Search for the cell housing the specified text and yield its (X, Y) center coordinate. 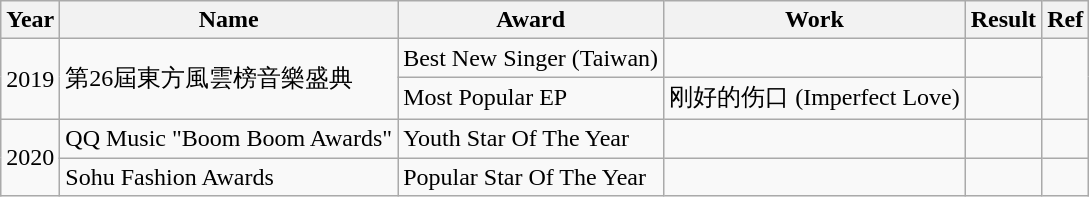
Ref (1066, 20)
2019 (30, 80)
2020 (30, 157)
Youth Star Of The Year (531, 138)
第26屆東方風雲榜音樂盛典 (229, 80)
Sohu Fashion Awards (229, 177)
Popular Star Of The Year (531, 177)
Best New Singer (Taiwan) (531, 58)
Award (531, 20)
Name (229, 20)
QQ Music "Boom Boom Awards" (229, 138)
Most Popular EP (531, 98)
Year (30, 20)
Result (1003, 20)
Work (815, 20)
刚好的伤口 (Imperfect Love) (815, 98)
